Determine the (X, Y) coordinate at the center of the cell enclosing the given text.  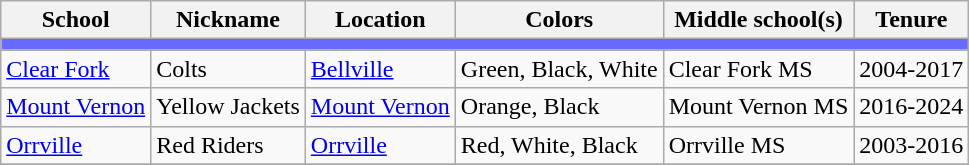
School (76, 20)
Orrville MS (758, 145)
Middle school(s) (758, 20)
2004-2017 (912, 69)
Mount Vernon MS (758, 107)
Colors (559, 20)
Nickname (228, 20)
Green, Black, White (559, 69)
Red, White, Black (559, 145)
Location (380, 20)
2003-2016 (912, 145)
Yellow Jackets (228, 107)
Clear Fork (76, 69)
2016-2024 (912, 107)
Tenure (912, 20)
Bellville (380, 69)
Orange, Black (559, 107)
Colts (228, 69)
Clear Fork MS (758, 69)
Red Riders (228, 145)
